Determine the [X, Y] coordinate at the center of the cell enclosing the given text.  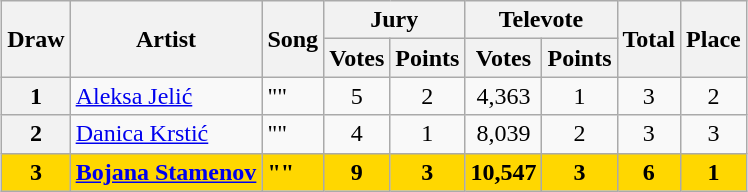
Televote [541, 20]
Artist [166, 39]
Danica Krstić [166, 134]
10,547 [504, 172]
Total [649, 39]
Draw [36, 39]
Aleksa Jelić [166, 96]
4 [357, 134]
Jury [394, 20]
Bojana Stamenov [166, 172]
Place [714, 39]
5 [357, 96]
8,039 [504, 134]
6 [649, 172]
9 [357, 172]
Song [293, 39]
4,363 [504, 96]
